Detect which cell encompasses the target text, then output its (x, y) center coordinate. 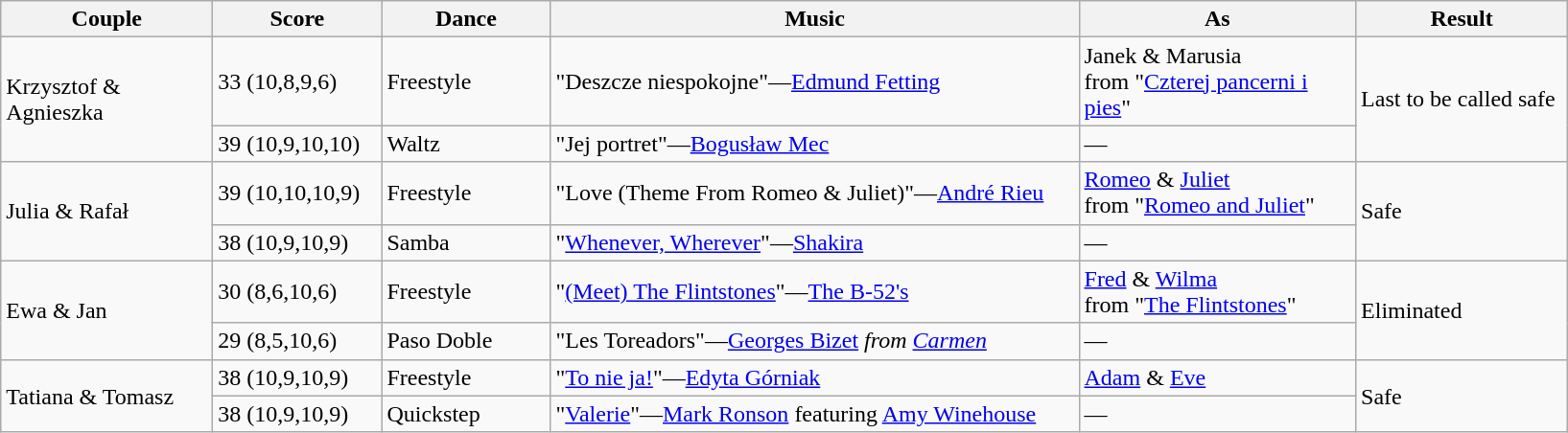
Score (297, 19)
"Love (Theme From Romeo & Juliet)"—André Rieu (815, 194)
Ewa & Jan (107, 310)
29 (8,5,10,6) (297, 341)
Julia & Rafał (107, 211)
"Jej portret"—Bogusław Mec (815, 144)
Romeo & Julietfrom "Romeo and Juliet" (1218, 194)
Krzysztof & Agnieszka (107, 100)
Couple (107, 19)
Result (1462, 19)
33 (10,8,9,6) (297, 81)
Fred & Wilmafrom "The Flintstones" (1218, 291)
"Valerie"—Mark Ronson featuring Amy Winehouse (815, 414)
39 (10,9,10,10) (297, 144)
Eliminated (1462, 310)
"Les Toreadors"—Georges Bizet from Carmen (815, 341)
30 (8,6,10,6) (297, 291)
"(Meet) The Flintstones"—The B-52's (815, 291)
"Deszcze niespokojne"—Edmund Fetting (815, 81)
Paso Doble (466, 341)
As (1218, 19)
"To nie ja!"—Edyta Górniak (815, 377)
"Whenever, Wherever"—Shakira (815, 242)
Waltz (466, 144)
Quickstep (466, 414)
39 (10,10,10,9) (297, 194)
Janek & Marusiafrom "Czterej pancerni i pies" (1218, 81)
Tatiana & Tomasz (107, 396)
Dance (466, 19)
Samba (466, 242)
Adam & Eve (1218, 377)
Music (815, 19)
Last to be called safe (1462, 100)
